Detect which cell encompasses the target text, then output its [X, Y] center coordinate. 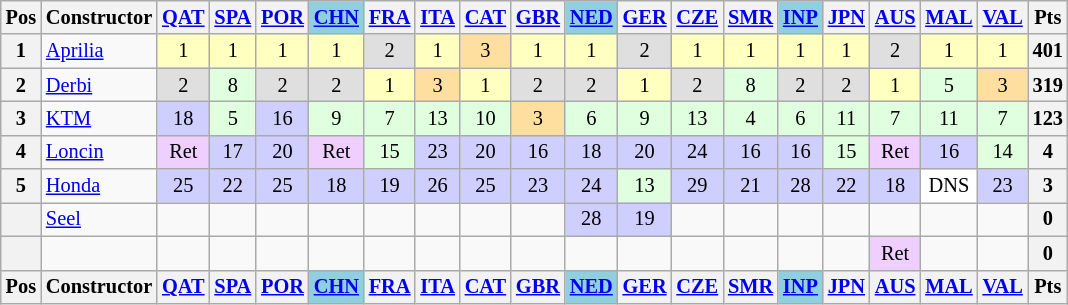
Derbi [99, 85]
17 [232, 152]
Seel [99, 219]
KTM [99, 118]
10 [486, 118]
123 [1048, 118]
Aprilia [99, 51]
26 [437, 186]
29 [697, 186]
DNS [948, 186]
401 [1048, 51]
21 [750, 186]
319 [1048, 85]
Honda [99, 186]
Loncin [99, 152]
14 [1003, 152]
